Capture the cell that displays the provided text and extract its [x, y] central coordinate. 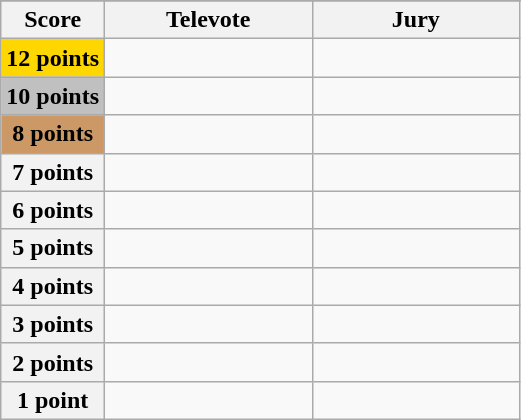
5 points [53, 248]
Jury [416, 20]
3 points [53, 324]
1 point [53, 400]
6 points [53, 210]
4 points [53, 286]
8 points [53, 134]
10 points [53, 96]
2 points [53, 362]
Score [53, 20]
Televote [209, 20]
7 points [53, 172]
12 points [53, 58]
